For the text-containing cell, return its midpoint in (X, Y) coordinate format. 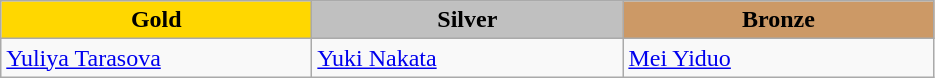
Mei Yiduo (778, 58)
Yuliya Tarasova (156, 58)
Yuki Nakata (468, 58)
Gold (156, 20)
Bronze (778, 20)
Silver (468, 20)
